Locate the cell with the specified text and output its [X, Y] center coordinate. 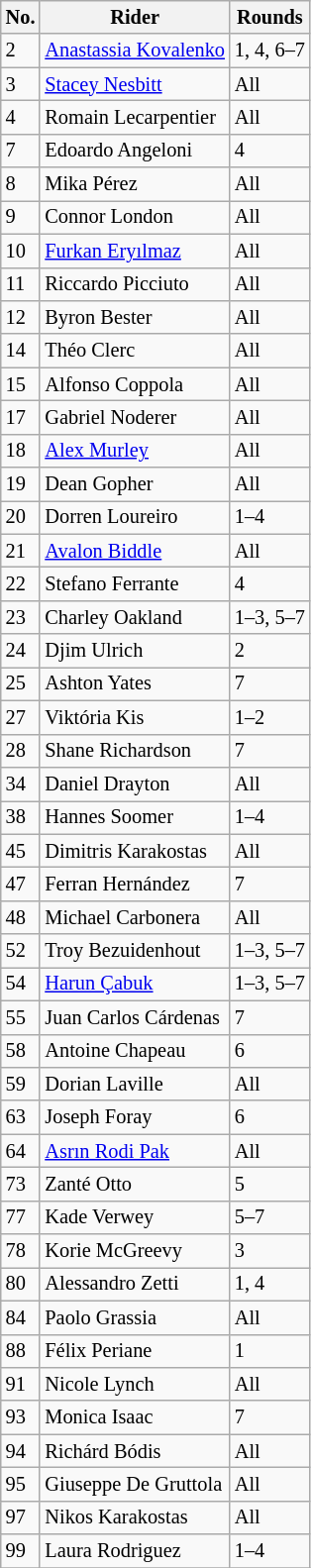
14 [21, 351]
Gabriel Noderer [135, 417]
Anastassia Kovalenko [135, 51]
Alessandro Zetti [135, 1284]
Paolo Grassia [135, 1317]
Juan Carlos Cárdenas [135, 1017]
95 [21, 1484]
27 [21, 717]
64 [21, 1151]
77 [21, 1217]
Giuseppe De Gruttola [135, 1484]
Kade Verwey [135, 1217]
Mika Pérez [135, 184]
1–2 [269, 717]
Rounds [269, 17]
Félix Periane [135, 1351]
Asrın Rodi Pak [135, 1151]
Alex Murley [135, 451]
22 [21, 583]
Dean Gopher [135, 484]
Korie McGreevy [135, 1251]
28 [21, 751]
47 [21, 884]
Hannes Soomer [135, 817]
Charley Oakland [135, 617]
97 [21, 1517]
52 [21, 951]
Shane Richardson [135, 751]
Rider [135, 17]
1, 4 [269, 1284]
Romain Lecarpentier [135, 117]
15 [21, 384]
54 [21, 984]
Richárd Bódis [135, 1451]
84 [21, 1317]
Laura Rodriguez [135, 1551]
Furkan Eryılmaz [135, 251]
Monica Isaac [135, 1417]
55 [21, 1017]
Harun Çabuk [135, 984]
25 [21, 683]
23 [21, 617]
58 [21, 1051]
78 [21, 1251]
Alfonso Coppola [135, 384]
17 [21, 417]
Avalon Biddle [135, 551]
No. [21, 17]
12 [21, 317]
24 [21, 651]
63 [21, 1117]
8 [21, 184]
99 [21, 1551]
Dorian Laville [135, 1084]
5 [269, 1184]
1, 4, 6–7 [269, 51]
11 [21, 284]
21 [21, 551]
Edoardo Angeloni [135, 151]
94 [21, 1451]
9 [21, 217]
20 [21, 517]
Djim Ulrich [135, 651]
59 [21, 1084]
Connor London [135, 217]
34 [21, 784]
93 [21, 1417]
Joseph Foray [135, 1117]
18 [21, 451]
Stacey Nesbitt [135, 84]
48 [21, 917]
Michael Carbonera [135, 917]
73 [21, 1184]
Ashton Yates [135, 683]
91 [21, 1384]
1 [269, 1351]
Zanté Otto [135, 1184]
88 [21, 1351]
Riccardo Picciuto [135, 284]
Antoine Chapeau [135, 1051]
38 [21, 817]
Nicole Lynch [135, 1384]
5–7 [269, 1217]
Daniel Drayton [135, 784]
Dimitris Karakostas [135, 851]
80 [21, 1284]
Nikos Karakostas [135, 1517]
Stefano Ferrante [135, 583]
Viktória Kis [135, 717]
Théo Clerc [135, 351]
45 [21, 851]
Dorren Loureiro [135, 517]
Ferran Hernández [135, 884]
10 [21, 251]
Byron Bester [135, 317]
19 [21, 484]
Troy Bezuidenhout [135, 951]
